Find where the given text appears and provide that cell's center as [X, Y] coordinate. 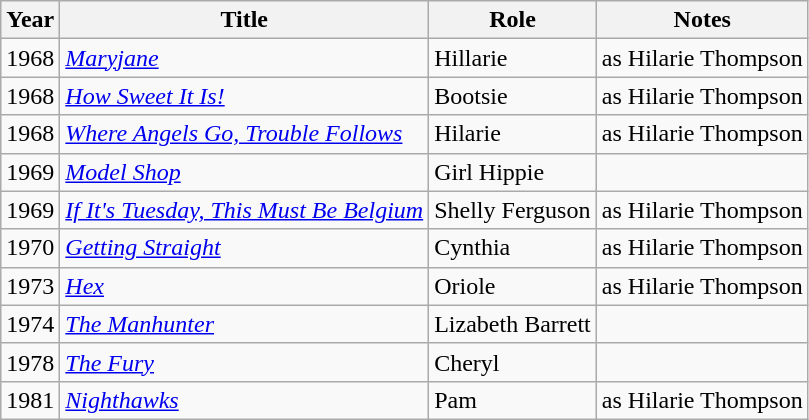
Hillarie [513, 58]
Hilarie [513, 134]
Where Angels Go, Trouble Follows [244, 134]
Bootsie [513, 96]
Year [30, 20]
1970 [30, 248]
Oriole [513, 286]
1978 [30, 362]
Model Shop [244, 172]
Role [513, 20]
If It's Tuesday, This Must Be Belgium [244, 210]
1974 [30, 324]
1981 [30, 400]
The Fury [244, 362]
Girl Hippie [513, 172]
1973 [30, 286]
Lizabeth Barrett [513, 324]
How Sweet It Is! [244, 96]
Cynthia [513, 248]
Getting Straight [244, 248]
Pam [513, 400]
Shelly Ferguson [513, 210]
Cheryl [513, 362]
Hex [244, 286]
Nighthawks [244, 400]
Maryjane [244, 58]
The Manhunter [244, 324]
Notes [702, 20]
Title [244, 20]
